Output the [x, y] coordinate of the center of the cell containing the given text.  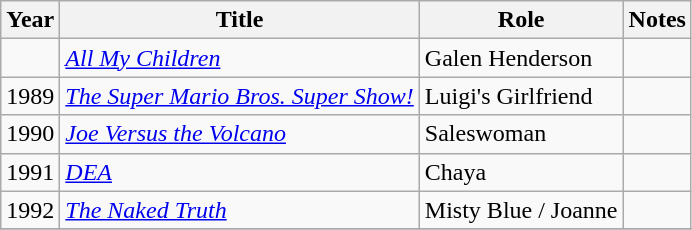
Notes [657, 20]
Chaya [521, 172]
The Super Mario Bros. Super Show! [240, 96]
1992 [30, 210]
1989 [30, 96]
Galen Henderson [521, 58]
Saleswoman [521, 134]
Year [30, 20]
Misty Blue / Joanne [521, 210]
Title [240, 20]
1990 [30, 134]
Role [521, 20]
All My Children [240, 58]
Luigi's Girlfriend [521, 96]
Joe Versus the Volcano [240, 134]
1991 [30, 172]
DEA [240, 172]
The Naked Truth [240, 210]
